Locate the cell with the specified text and output its [x, y] center coordinate. 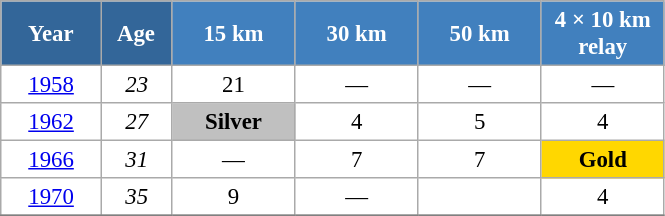
9 [234, 197]
Silver [234, 122]
27 [136, 122]
1962 [52, 122]
50 km [480, 34]
21 [234, 85]
Gold [602, 160]
23 [136, 85]
35 [136, 197]
5 [480, 122]
1958 [52, 85]
1966 [52, 160]
Age [136, 34]
31 [136, 160]
1970 [52, 197]
4 × 10 km relay [602, 34]
15 km [234, 34]
Year [52, 34]
30 km [356, 34]
